For the text-containing cell, return its midpoint in (X, Y) coordinate format. 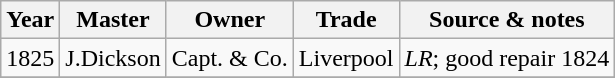
Year (30, 20)
1825 (30, 58)
Trade (346, 20)
LR; good repair 1824 (507, 58)
Owner (230, 20)
J.Dickson (113, 58)
Source & notes (507, 20)
Liverpool (346, 58)
Master (113, 20)
Capt. & Co. (230, 58)
